Provide the (x, y) coordinate of the cell's center where the given text is located.  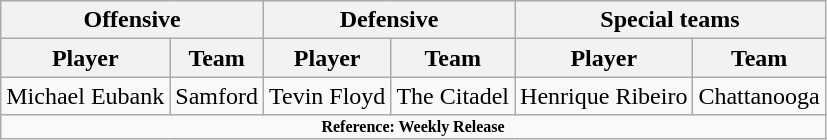
Tevin Floyd (326, 96)
Chattanooga (759, 96)
Special teams (670, 20)
Michael Eubank (86, 96)
Offensive (132, 20)
Samford (217, 96)
The Citadel (453, 96)
Defensive (388, 20)
Reference: Weekly Release (414, 127)
Henrique Ribeiro (604, 96)
